Return the (X, Y) coordinate for the center point of the cell that contains the specified text.  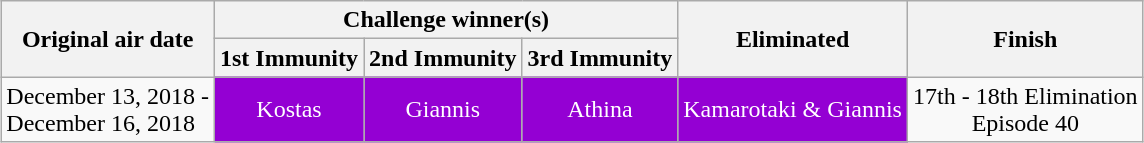
Kamarotaki & Giannis (793, 110)
17th - 18th Elimination Episode 40 (1025, 110)
3rd Immunity (600, 58)
2nd Immunity (443, 58)
Giannis (443, 110)
Athina (600, 110)
Eliminated (793, 39)
December 13, 2018 -December 16, 2018 (108, 110)
Challenge winner(s) (446, 20)
1st Immunity (288, 58)
Finish (1025, 39)
Kostas (288, 110)
Original air date (108, 39)
